Determine the (X, Y) coordinate at the center of the cell enclosing the given text.  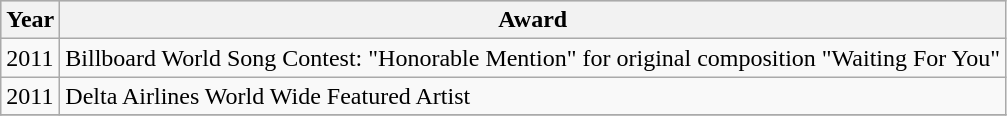
Year (30, 20)
Award (533, 20)
Billboard World Song Contest: "Honorable Mention" for original composition "Waiting For You" (533, 58)
Delta Airlines World Wide Featured Artist (533, 96)
